Return (X, Y) of the center of cell containing provided text 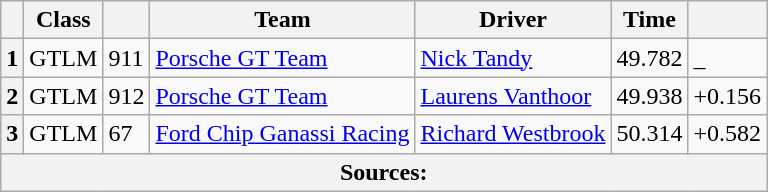
Time (650, 20)
49.782 (650, 58)
3 (12, 134)
Laurens Vanthoor (513, 96)
2 (12, 96)
50.314 (650, 134)
911 (126, 58)
49.938 (650, 96)
Sources: (384, 172)
Richard Westbrook (513, 134)
1 (12, 58)
Team (282, 20)
67 (126, 134)
912 (126, 96)
_ (728, 58)
Driver (513, 20)
Class (64, 20)
Nick Tandy (513, 58)
Ford Chip Ganassi Racing (282, 134)
+0.582 (728, 134)
+0.156 (728, 96)
